Find where the given text appears and provide that cell's center as (X, Y) coordinate. 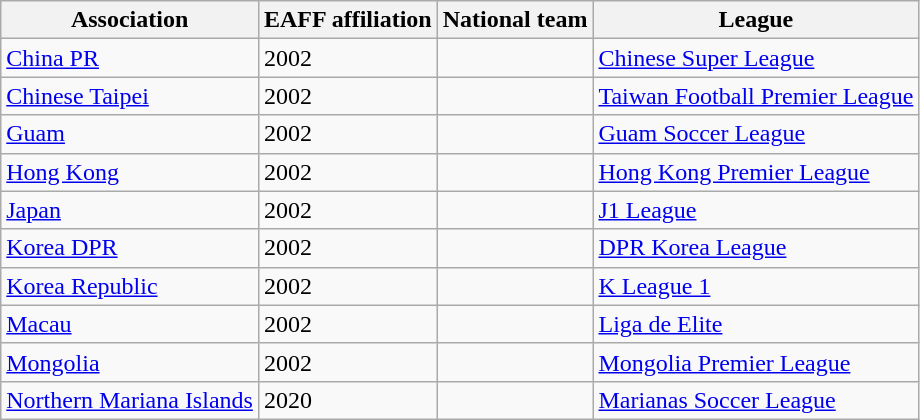
Guam (130, 134)
Japan (130, 210)
Hong Kong Premier League (756, 172)
Association (130, 20)
K League 1 (756, 286)
Guam Soccer League (756, 134)
League (756, 20)
Mongolia Premier League (756, 362)
EAFF affiliation (348, 20)
National team (515, 20)
Mongolia (130, 362)
Marianas Soccer League (756, 400)
Korea Republic (130, 286)
Liga de Elite (756, 324)
Macau (130, 324)
Chinese Super League (756, 58)
Chinese Taipei (130, 96)
China PR (130, 58)
DPR Korea League (756, 248)
Korea DPR (130, 248)
2020 (348, 400)
Hong Kong (130, 172)
J1 League (756, 210)
Taiwan Football Premier League (756, 96)
Northern Mariana Islands (130, 400)
